From the cell containing the given text, extract its center point as (X, Y) coordinate. 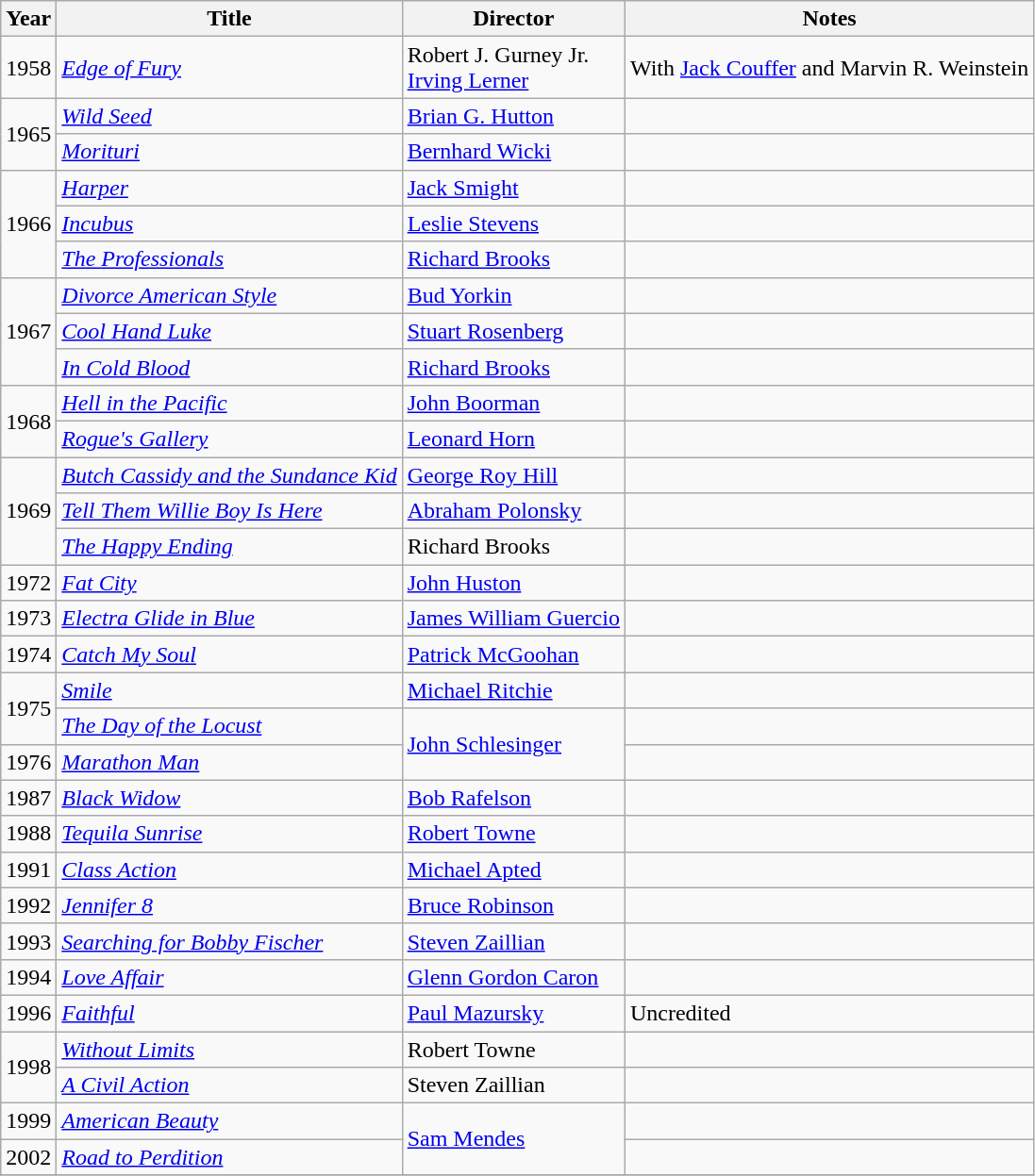
Bud Yorkin (513, 295)
Bruce Robinson (513, 905)
Harper (229, 188)
Michael Apted (513, 870)
John Schlesinger (513, 744)
Sam Mendes (513, 1139)
Director (513, 19)
Marathon Man (229, 762)
Faithful (229, 1013)
Glenn Gordon Caron (513, 977)
Smile (229, 690)
Stuart Rosenberg (513, 331)
Wild Seed (229, 116)
Hell in the Pacific (229, 403)
John Huston (513, 583)
1998 (28, 1068)
1966 (28, 224)
The Professionals (229, 259)
A Civil Action (229, 1085)
1994 (28, 977)
1969 (28, 510)
Jack Smight (513, 188)
Brian G. Hutton (513, 116)
Road to Perdition (229, 1157)
Butch Cassidy and the Sundance Kid (229, 474)
1972 (28, 583)
Electra Glide in Blue (229, 619)
1988 (28, 834)
With Jack Couffer and Marvin R. Weinstein (828, 68)
Morituri (229, 152)
In Cold Blood (229, 367)
1975 (28, 708)
1991 (28, 870)
1967 (28, 331)
Tequila Sunrise (229, 834)
Tell Them Willie Boy Is Here (229, 511)
Searching for Bobby Fischer (229, 941)
Divorce American Style (229, 295)
1973 (28, 619)
American Beauty (229, 1121)
Leslie Stevens (513, 224)
Incubus (229, 224)
Abraham Polonsky (513, 511)
1999 (28, 1121)
Notes (828, 19)
John Boorman (513, 403)
Patrick McGoohan (513, 654)
Title (229, 19)
2002 (28, 1157)
George Roy Hill (513, 474)
Uncredited (828, 1013)
Without Limits (229, 1050)
Leonard Horn (513, 439)
1992 (28, 905)
Black Widow (229, 798)
1996 (28, 1013)
Paul Mazursky (513, 1013)
Catch My Soul (229, 654)
Jennifer 8 (229, 905)
1965 (28, 134)
Bob Rafelson (513, 798)
Bernhard Wicki (513, 152)
Michael Ritchie (513, 690)
1993 (28, 941)
Fat City (229, 583)
Class Action (229, 870)
Year (28, 19)
Love Affair (229, 977)
1958 (28, 68)
Edge of Fury (229, 68)
Robert J. Gurney Jr.Irving Lerner (513, 68)
James William Guercio (513, 619)
1976 (28, 762)
1968 (28, 421)
1987 (28, 798)
The Day of the Locust (229, 726)
The Happy Ending (229, 547)
Cool Hand Luke (229, 331)
1974 (28, 654)
Rogue's Gallery (229, 439)
